Find where the given text appears and provide that cell's center as [x, y] coordinate. 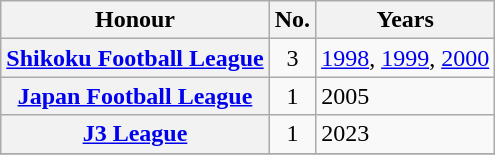
No. [292, 20]
1998, 1999, 2000 [406, 58]
Years [406, 20]
3 [292, 58]
2023 [406, 134]
Honour [135, 20]
Shikoku Football League [135, 58]
2005 [406, 96]
J3 League [135, 134]
Japan Football League [135, 96]
